Locate the cell with the specified text and output its (x, y) center coordinate. 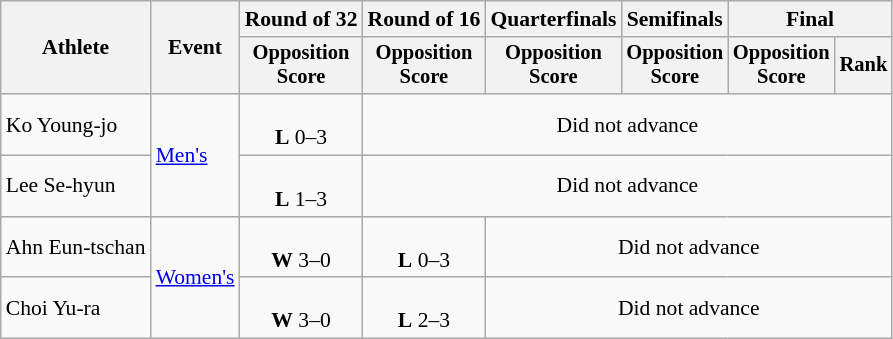
L 2–3 (424, 308)
Round of 32 (302, 19)
Ahn Eun-tschan (76, 248)
Rank (864, 66)
Men's (196, 155)
Lee Se-hyun (76, 186)
Final (810, 19)
Choi Yu-ra (76, 308)
Quarterfinals (553, 19)
L 1–3 (302, 186)
Ko Young-jo (76, 124)
Women's (196, 278)
Event (196, 48)
Athlete (76, 48)
Round of 16 (424, 19)
Semifinals (674, 19)
